Pinpoint the cell where the given text exists, returning its (x, y) midpoint coordinate. 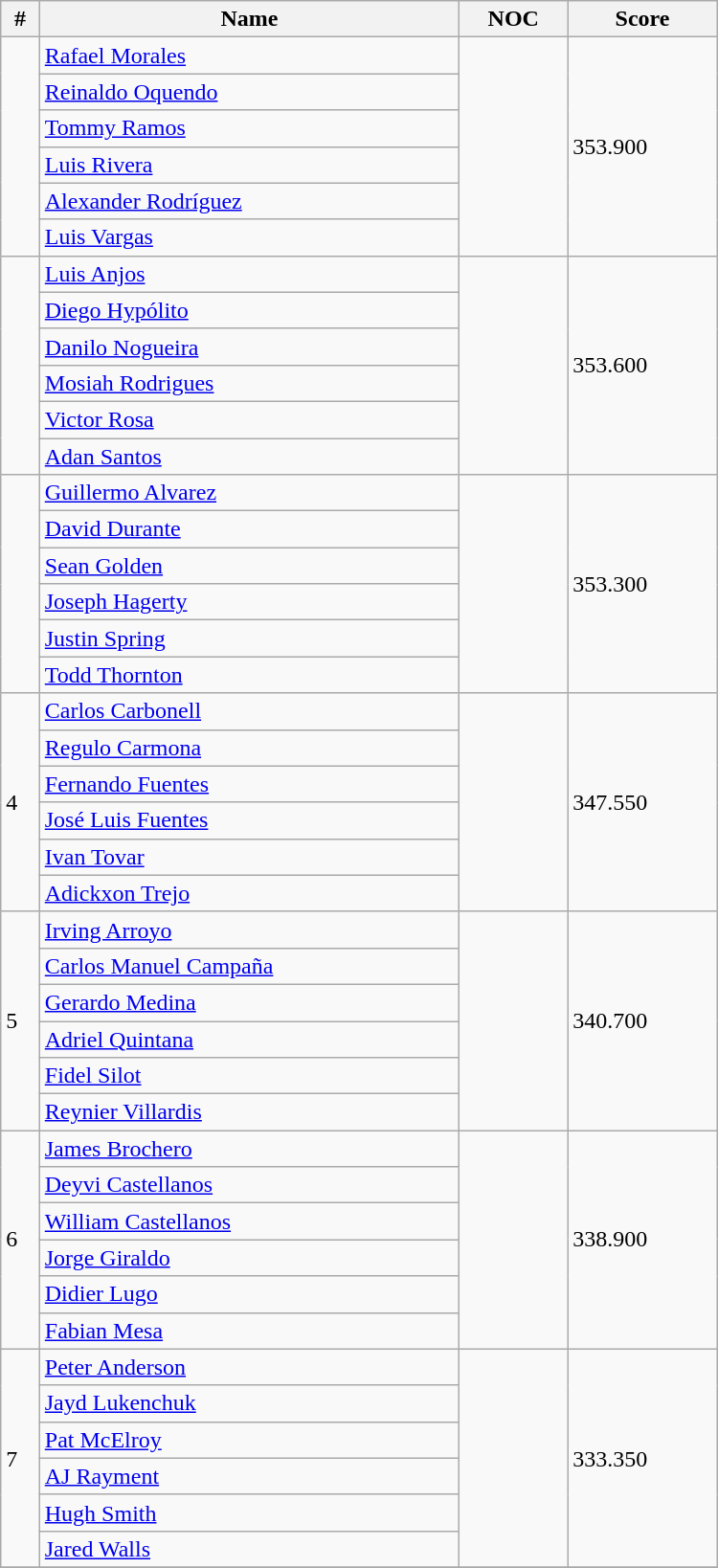
338.900 (642, 1240)
Luis Rivera (249, 165)
Jared Walls (249, 1549)
Gerardo Medina (249, 1002)
Justin Spring (249, 638)
Name (249, 19)
Fabian Mesa (249, 1331)
Tommy Ramos (249, 128)
6 (20, 1240)
4 (20, 802)
Victor Rosa (249, 419)
Todd Thornton (249, 675)
333.350 (642, 1458)
Reynier Villardis (249, 1112)
Hugh Smith (249, 1512)
7 (20, 1458)
Adickxon Trejo (249, 893)
5 (20, 1020)
Jorge Giraldo (249, 1258)
Adan Santos (249, 457)
Luis Vargas (249, 237)
Fidel Silot (249, 1076)
Carlos Carbonell (249, 711)
353.900 (642, 146)
Guillermo Alvarez (249, 493)
James Brochero (249, 1149)
353.300 (642, 584)
NOC (513, 19)
353.600 (642, 365)
David Durante (249, 529)
Danilo Nogueira (249, 347)
Luis Anjos (249, 274)
Didier Lugo (249, 1294)
Score (642, 19)
José Luis Fuentes (249, 820)
340.700 (642, 1020)
Ivan Tovar (249, 857)
Jayd Lukenchuk (249, 1403)
Carlos Manuel Campaña (249, 966)
Diego Hypólito (249, 310)
347.550 (642, 802)
Alexander Rodríguez (249, 201)
Reinaldo Oquendo (249, 92)
Adriel Quintana (249, 1039)
# (20, 19)
Rafael Morales (249, 56)
AJ Rayment (249, 1476)
Mosiah Rodrigues (249, 383)
Sean Golden (249, 566)
William Castellanos (249, 1221)
Regulo Carmona (249, 748)
Irving Arroyo (249, 930)
Peter Anderson (249, 1367)
Joseph Hagerty (249, 602)
Fernando Fuentes (249, 784)
Deyvi Castellanos (249, 1185)
Pat McElroy (249, 1440)
